Find where the given text appears and provide that cell's center as [x, y] coordinate. 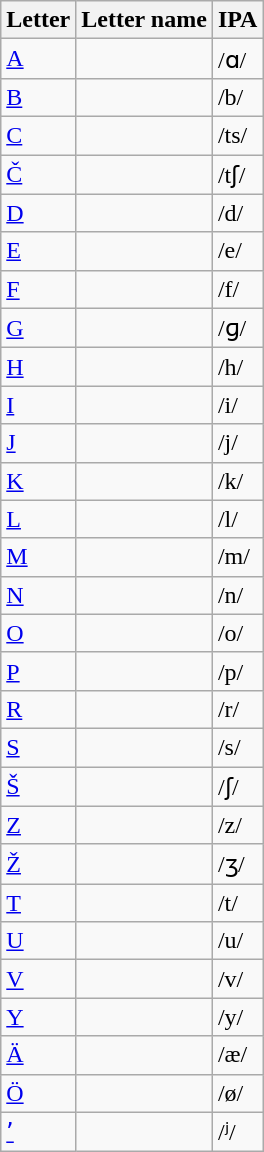
N [38, 595]
/ø/ [238, 1093]
/j/ [238, 443]
Ž [38, 864]
/u/ [238, 941]
A [38, 59]
/m/ [238, 557]
Ö [38, 1093]
/z/ [238, 825]
E [38, 251]
/n/ [238, 595]
/t/ [238, 903]
D [38, 213]
ʼ [38, 1132]
/ʃ/ [238, 786]
/p/ [238, 671]
C [38, 135]
Z [38, 825]
O [38, 633]
IPA [238, 20]
R [38, 709]
I [38, 405]
/y/ [238, 1017]
Č [38, 174]
/r/ [238, 709]
Letter name [144, 20]
/s/ [238, 747]
J [38, 443]
/ɑ/ [238, 59]
L [38, 519]
Ä [38, 1055]
/f/ [238, 289]
B [38, 97]
/v/ [238, 979]
/e/ [238, 251]
U [38, 941]
Y [38, 1017]
G [38, 328]
/b/ [238, 97]
/h/ [238, 367]
H [38, 367]
Š [38, 786]
/k/ [238, 481]
/d/ [238, 213]
/ɡ/ [238, 328]
/i/ [238, 405]
V [38, 979]
S [38, 747]
/ts/ [238, 135]
F [38, 289]
M [38, 557]
T [38, 903]
K [38, 481]
Letter [38, 20]
/l/ [238, 519]
/tʃ/ [238, 174]
P [38, 671]
/æ/ [238, 1055]
/o/ [238, 633]
/ʲ/ [238, 1132]
/ʒ/ [238, 864]
